Detect which cell encompasses the target text, then output its (X, Y) center coordinate. 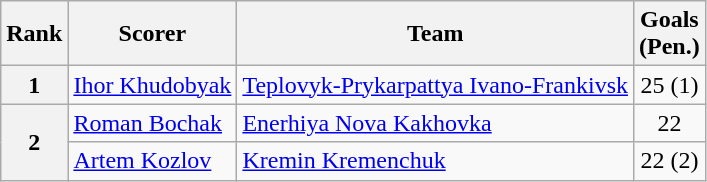
25 (1) (670, 85)
Teplovyk-Prykarpattya Ivano-Frankivsk (436, 85)
Kremin Kremenchuk (436, 161)
Ihor Khudobyak (152, 85)
Goals(Pen.) (670, 34)
1 (34, 85)
Team (436, 34)
Roman Bochak (152, 123)
22 (2) (670, 161)
Artem Kozlov (152, 161)
Rank (34, 34)
2 (34, 142)
22 (670, 123)
Scorer (152, 34)
Enerhiya Nova Kakhovka (436, 123)
